Detect which cell encompasses the target text, then output its [x, y] center coordinate. 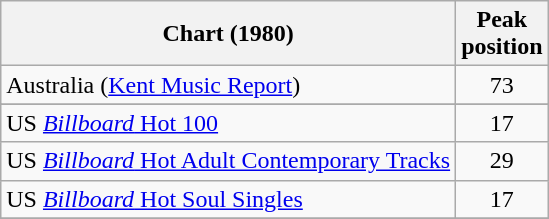
Peakposition [502, 34]
Chart (1980) [228, 34]
Australia (Kent Music Report) [228, 85]
US Billboard Hot Soul Singles [228, 199]
US Billboard Hot Adult Contemporary Tracks [228, 161]
US Billboard Hot 100 [228, 123]
29 [502, 161]
73 [502, 85]
